Provide the [X, Y] coordinate of the cell's center where the given text is located.  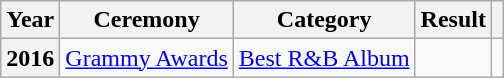
Category [324, 20]
Best R&B Album [324, 58]
Ceremony [147, 20]
Year [30, 20]
Result [453, 20]
Grammy Awards [147, 58]
2016 [30, 58]
